Scan for the cell matching the given text and deliver its [x, y] coordinate at center. 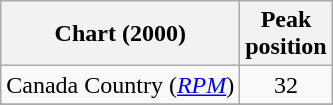
Chart (2000) [120, 34]
Peakposition [286, 34]
32 [286, 85]
Canada Country (RPM) [120, 85]
